Scan for the cell matching the given text and deliver its [x, y] coordinate at center. 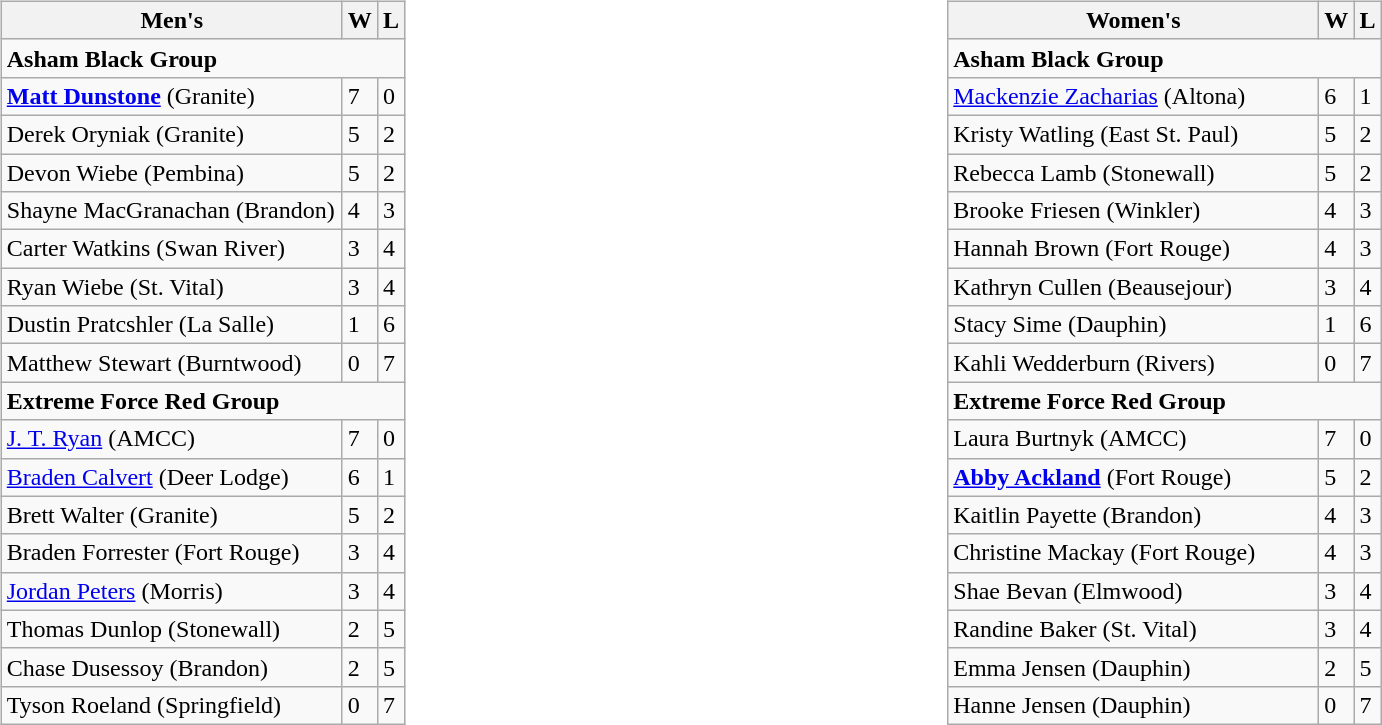
Rebecca Lamb (Stonewall) [1134, 173]
Abby Ackland (Fort Rouge) [1134, 477]
Brett Walter (Granite) [172, 515]
Ryan Wiebe (St. Vital) [172, 287]
Randine Baker (St. Vital) [1134, 629]
Devon Wiebe (Pembina) [172, 173]
Chase Dusessoy (Brandon) [172, 667]
Kahli Wedderburn (Rivers) [1134, 363]
J. T. Ryan (AMCC) [172, 439]
Kathryn Cullen (Beausejour) [1134, 287]
Dustin Pratcshler (La Salle) [172, 325]
Derek Oryniak (Granite) [172, 134]
Kaitlin Payette (Brandon) [1134, 515]
Women's [1134, 20]
Hanne Jensen (Dauphin) [1134, 705]
Stacy Sime (Dauphin) [1134, 325]
Shae Bevan (Elmwood) [1134, 591]
Matthew Stewart (Burntwood) [172, 363]
Shayne MacGranachan (Brandon) [172, 211]
Laura Burtnyk (AMCC) [1134, 439]
Emma Jensen (Dauphin) [1134, 667]
Matt Dunstone (Granite) [172, 96]
Carter Watkins (Swan River) [172, 249]
Hannah Brown (Fort Rouge) [1134, 249]
Kristy Watling (East St. Paul) [1134, 134]
Mackenzie Zacharias (Altona) [1134, 96]
Thomas Dunlop (Stonewall) [172, 629]
Jordan Peters (Morris) [172, 591]
Brooke Friesen (Winkler) [1134, 211]
Men's [172, 20]
Braden Forrester (Fort Rouge) [172, 553]
Tyson Roeland (Springfield) [172, 705]
Braden Calvert (Deer Lodge) [172, 477]
Christine Mackay (Fort Rouge) [1134, 553]
